Output the (X, Y) coordinate of the center of the cell containing the given text.  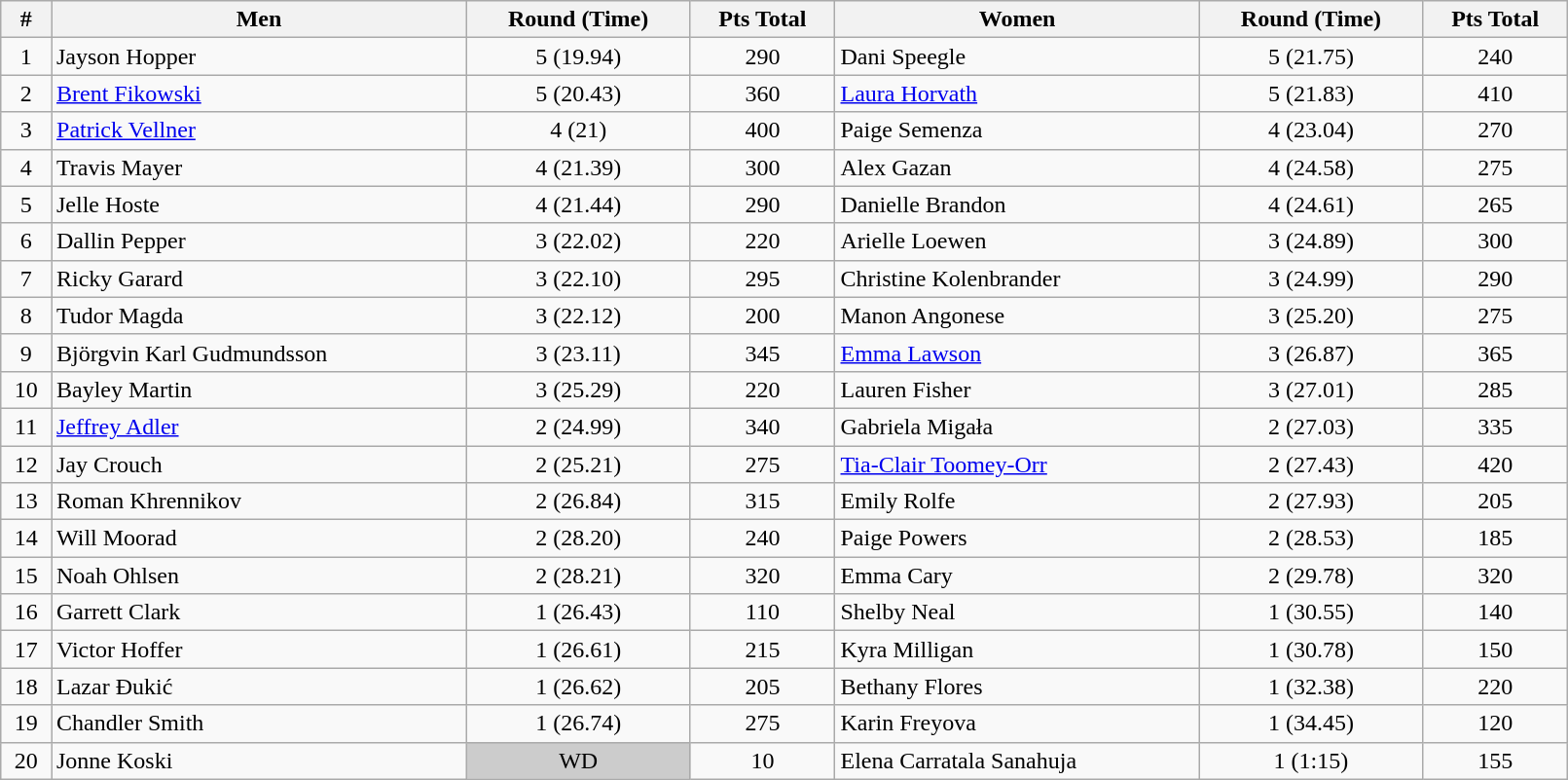
365 (1495, 353)
Gabriela Migała (1017, 427)
Alex Gazan (1017, 167)
335 (1495, 427)
Garrett Clark (259, 613)
Björgvin Karl Gudmundsson (259, 353)
265 (1495, 204)
11 (26, 427)
1 (26.74) (578, 724)
3 (22.02) (578, 241)
2 (26, 93)
3 (24.89) (1310, 241)
7 (26, 279)
6 (26, 241)
215 (763, 650)
Dani Speegle (1017, 56)
285 (1495, 390)
Women (1017, 19)
3 (26.87) (1310, 353)
Jayson Hopper (259, 56)
340 (763, 427)
1 (34.45) (1310, 724)
Jelle Hoste (259, 204)
5 (19.94) (578, 56)
2 (26.84) (578, 501)
315 (763, 501)
16 (26, 613)
2 (27.43) (1310, 464)
Patrick Vellner (259, 130)
3 (23.11) (578, 353)
2 (25.21) (578, 464)
Roman Khrennikov (259, 501)
Men (259, 19)
Lauren Fisher (1017, 390)
1 (32.38) (1310, 687)
Emily Rolfe (1017, 501)
Elena Carratala Sanahuja (1017, 761)
Jonne Koski (259, 761)
Brent Fikowski (259, 93)
Tia-Clair Toomey-Orr (1017, 464)
20 (26, 761)
3 (25.29) (578, 390)
8 (26, 316)
3 (26, 130)
2 (27.93) (1310, 501)
140 (1495, 613)
2 (28.53) (1310, 539)
360 (763, 93)
Shelby Neal (1017, 613)
5 (20.43) (578, 93)
5 (26, 204)
4 (24.58) (1310, 167)
Paige Powers (1017, 539)
2 (28.20) (578, 539)
WD (578, 761)
Paige Semenza (1017, 130)
120 (1495, 724)
13 (26, 501)
420 (1495, 464)
3 (24.99) (1310, 279)
4 (21.39) (578, 167)
1 (1:15) (1310, 761)
Victor Hoffer (259, 650)
4 (23.04) (1310, 130)
9 (26, 353)
Kyra Milligan (1017, 650)
345 (763, 353)
4 (26, 167)
5 (21.83) (1310, 93)
Karin Freyova (1017, 724)
200 (763, 316)
2 (28.21) (578, 576)
17 (26, 650)
12 (26, 464)
1 (30.55) (1310, 613)
Manon Angonese (1017, 316)
150 (1495, 650)
Dallin Pepper (259, 241)
Chandler Smith (259, 724)
3 (22.12) (578, 316)
Lazar Đukić (259, 687)
Emma Cary (1017, 576)
270 (1495, 130)
2 (27.03) (1310, 427)
Noah Ohlsen (259, 576)
1 (26.62) (578, 687)
Christine Kolenbrander (1017, 279)
4 (24.61) (1310, 204)
1 (30.78) (1310, 650)
185 (1495, 539)
155 (1495, 761)
2 (24.99) (578, 427)
4 (21) (578, 130)
Jay Crouch (259, 464)
15 (26, 576)
Bayley Martin (259, 390)
3 (27.01) (1310, 390)
1 (26.61) (578, 650)
410 (1495, 93)
18 (26, 687)
14 (26, 539)
1 (26.43) (578, 613)
Emma Lawson (1017, 353)
Travis Mayer (259, 167)
3 (22.10) (578, 279)
5 (21.75) (1310, 56)
295 (763, 279)
Will Moorad (259, 539)
4 (21.44) (578, 204)
Jeffrey Adler (259, 427)
Laura Horvath (1017, 93)
2 (29.78) (1310, 576)
Bethany Flores (1017, 687)
Danielle Brandon (1017, 204)
19 (26, 724)
# (26, 19)
400 (763, 130)
Ricky Garard (259, 279)
Arielle Loewen (1017, 241)
1 (26, 56)
Tudor Magda (259, 316)
110 (763, 613)
3 (25.20) (1310, 316)
